Locate the cell with the specified text and output its (X, Y) center coordinate. 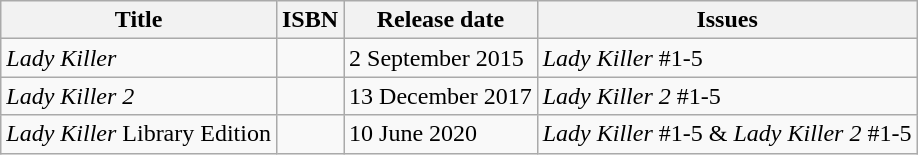
Title (139, 20)
Issues (727, 20)
Lady Killer 2 (139, 96)
ISBN (310, 20)
13 December 2017 (441, 96)
Lady Killer 2 #1-5 (727, 96)
10 June 2020 (441, 134)
2 September 2015 (441, 58)
Lady Killer #1-5 (727, 58)
Release date (441, 20)
Lady Killer Library Edition (139, 134)
Lady Killer #1-5 & Lady Killer 2 #1-5 (727, 134)
Lady Killer (139, 58)
